Search for the cell housing the specified text and yield its [X, Y] center coordinate. 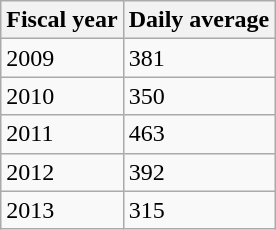
315 [199, 210]
2012 [62, 172]
2010 [62, 96]
Daily average [199, 20]
463 [199, 134]
392 [199, 172]
2011 [62, 134]
Fiscal year [62, 20]
2013 [62, 210]
350 [199, 96]
2009 [62, 58]
381 [199, 58]
